For the text-containing cell, return its midpoint in (X, Y) coordinate format. 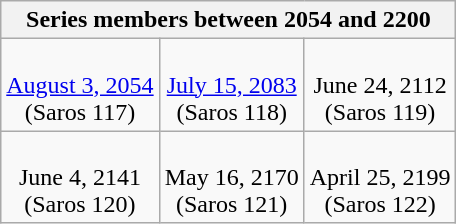
May 16, 2170(Saros 121) (232, 177)
July 15, 2083(Saros 118) (232, 85)
April 25, 2199(Saros 122) (380, 177)
August 3, 2054(Saros 117) (80, 85)
June 24, 2112(Saros 119) (380, 85)
Series members between 2054 and 2200 (228, 20)
June 4, 2141(Saros 120) (80, 177)
